From the cell containing the given text, extract its center point as (x, y) coordinate. 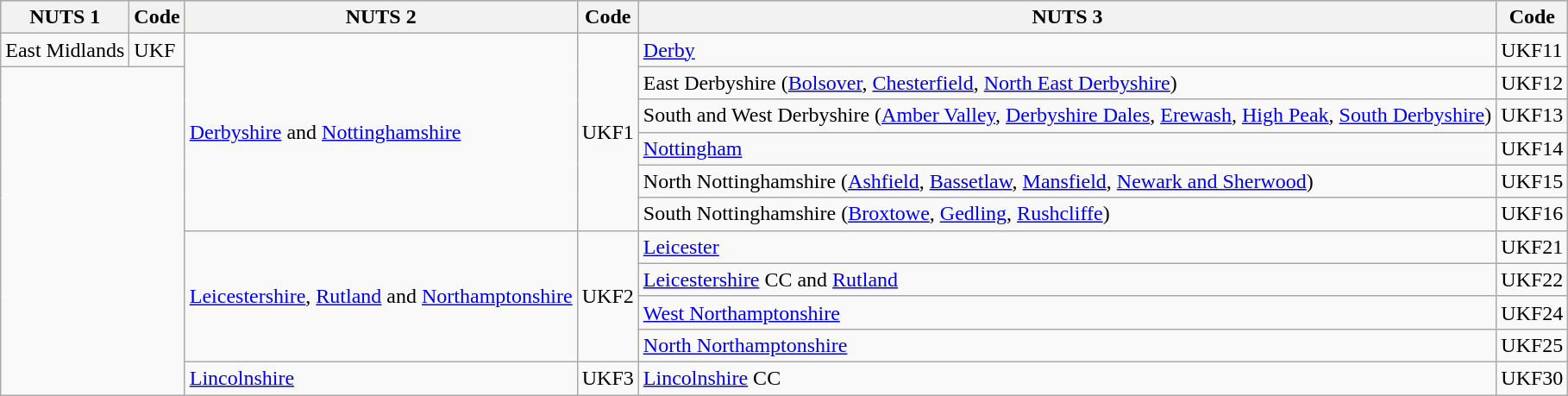
North Northamptonshire (1068, 345)
UKF12 (1532, 83)
Leicester (1068, 247)
Leicestershire, Rutland and Northamptonshire (381, 296)
UKF3 (607, 378)
NUTS 1 (66, 17)
UKF15 (1532, 181)
UKF24 (1532, 312)
UKF2 (607, 296)
East Midlands (66, 50)
UKF14 (1532, 148)
East Derbyshire (Bolsover, Chesterfield, North East Derbyshire) (1068, 83)
South and West Derbyshire (Amber Valley, Derbyshire Dales, Erewash, High Peak, South Derbyshire) (1068, 116)
UKF (157, 50)
West Northamptonshire (1068, 312)
South Nottinghamshire (Broxtowe, Gedling, Rushcliffe) (1068, 214)
UKF11 (1532, 50)
UKF13 (1532, 116)
NUTS 3 (1068, 17)
Nottingham (1068, 148)
UKF30 (1532, 378)
Lincolnshire CC (1068, 378)
Leicestershire CC and Rutland (1068, 280)
North Nottinghamshire (Ashfield, Bassetlaw, Mansfield, Newark and Sherwood) (1068, 181)
NUTS 2 (381, 17)
UKF22 (1532, 280)
Derbyshire and Nottinghamshire (381, 132)
Derby (1068, 50)
UKF16 (1532, 214)
Lincolnshire (381, 378)
UKF21 (1532, 247)
UKF25 (1532, 345)
UKF1 (607, 132)
